Locate the cell with the specified text and output its [x, y] center coordinate. 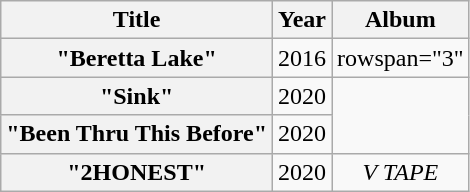
Album [401, 20]
V TAPE [401, 172]
Year [302, 20]
"Beretta Lake" [137, 58]
2016 [302, 58]
"Been Thru This Before" [137, 134]
"2HONEST" [137, 172]
"Sink" [137, 96]
Title [137, 20]
rowspan="3" [401, 58]
